Find where the given text appears and provide that cell's center as (X, Y) coordinate. 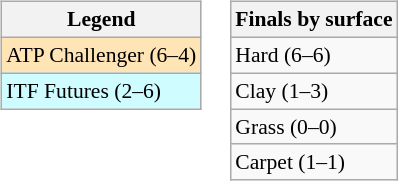
Grass (0–0) (314, 127)
ITF Futures (2–6) (101, 91)
Hard (6–6) (314, 55)
Clay (1–3) (314, 91)
Finals by surface (314, 20)
Legend (101, 20)
Carpet (1–1) (314, 162)
ATP Challenger (6–4) (101, 55)
